Provide the (x, y) coordinate of the cell's center where the given text is located.  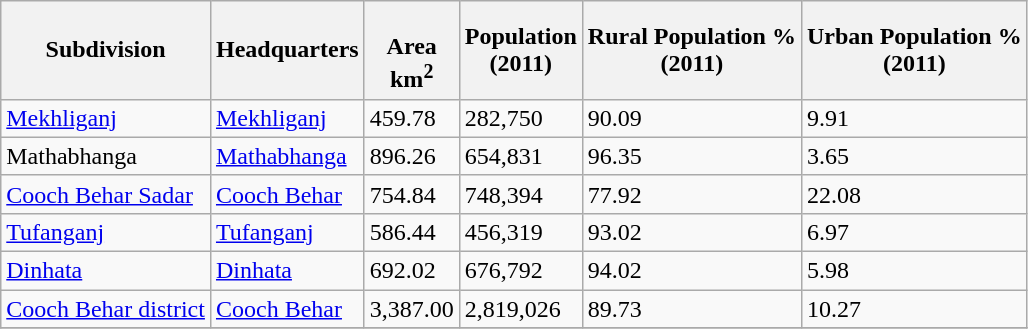
459.78 (412, 118)
Cooch Behar Sadar (106, 194)
Areakm2 (412, 50)
90.09 (692, 118)
Urban Population % (2011) (914, 50)
Cooch Behar district (106, 309)
2,819,026 (520, 309)
9.91 (914, 118)
10.27 (914, 309)
89.73 (692, 309)
22.08 (914, 194)
Rural Population %(2011) (692, 50)
586.44 (412, 232)
754.84 (412, 194)
93.02 (692, 232)
96.35 (692, 156)
77.92 (692, 194)
748,394 (520, 194)
282,750 (520, 118)
654,831 (520, 156)
896.26 (412, 156)
3,387.00 (412, 309)
Subdivision (106, 50)
3.65 (914, 156)
676,792 (520, 271)
Population(2011) (520, 50)
Headquarters (287, 50)
692.02 (412, 271)
94.02 (692, 271)
5.98 (914, 271)
456,319 (520, 232)
6.97 (914, 232)
